Detect which cell encompasses the target text, then output its [x, y] center coordinate. 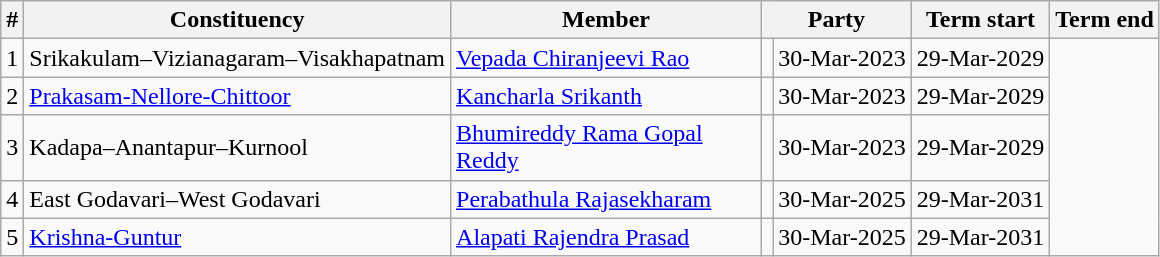
Srikakulam–Vizianagaram–Visakhapatnam [238, 58]
Constituency [238, 20]
Perabathula Rajasekharam [606, 199]
Member [606, 20]
Term end [1105, 20]
Party [837, 20]
5 [12, 237]
2 [12, 96]
Prakasam-Nellore-Chittoor [238, 96]
Alapati Rajendra Prasad [606, 237]
# [12, 20]
Kadapa–Anantapur–Kurnool [238, 148]
East Godavari–West Godavari [238, 199]
1 [12, 58]
Term start [980, 20]
Vepada Chiranjeevi Rao [606, 58]
Bhumireddy Rama Gopal Reddy [606, 148]
3 [12, 148]
Kancharla Srikanth [606, 96]
4 [12, 199]
Krishna-Guntur [238, 237]
